Scan for the cell matching the given text and deliver its (x, y) coordinate at center. 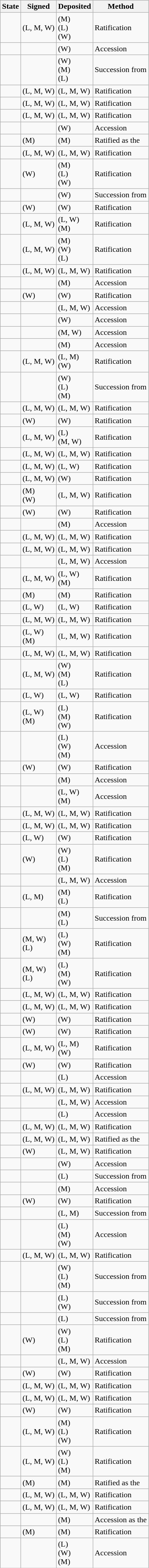
(L) (M, W) (74, 437)
Method (120, 6)
Signed (38, 6)
Deposited (74, 6)
State (10, 6)
(L) (W) (74, 1302)
(M) (W) (38, 495)
Accession as the (120, 1520)
(M) (W) (L) (74, 250)
(M, W) (74, 332)
